Capture the cell that displays the provided text and extract its (X, Y) central coordinate. 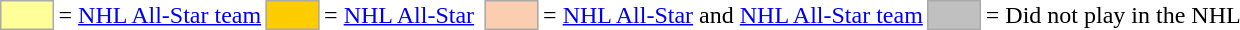
= NHL All-Star and NHL All-Star team (734, 15)
= NHL All-Star (400, 15)
= NHL All-Star team (160, 15)
